Detect which cell encompasses the target text, then output its [X, Y] center coordinate. 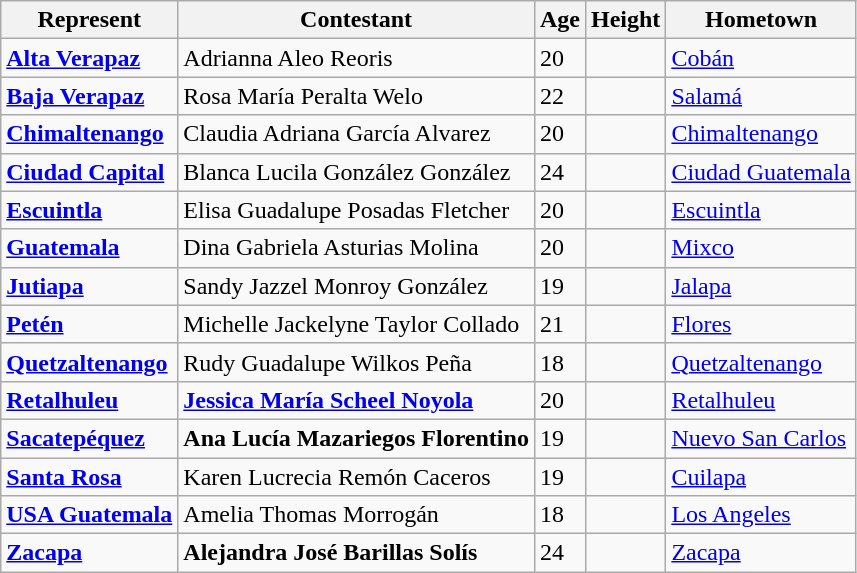
USA Guatemala [90, 515]
Dina Gabriela Asturias Molina [356, 248]
Salamá [761, 96]
Jutiapa [90, 286]
21 [560, 324]
Height [625, 20]
Guatemala [90, 248]
Los Angeles [761, 515]
Blanca Lucila González González [356, 172]
Ciudad Capital [90, 172]
Adrianna Aleo Reoris [356, 58]
Karen Lucrecia Remón Caceros [356, 477]
Santa Rosa [90, 477]
Michelle Jackelyne Taylor Collado [356, 324]
Rosa María Peralta Welo [356, 96]
Ana Lucía Mazariegos Florentino [356, 438]
Sacatepéquez [90, 438]
Represent [90, 20]
Hometown [761, 20]
Baja Verapaz [90, 96]
Jalapa [761, 286]
Flores [761, 324]
Contestant [356, 20]
Age [560, 20]
Amelia Thomas Morrogán [356, 515]
Rudy Guadalupe Wilkos Peña [356, 362]
Nuevo San Carlos [761, 438]
Cuilapa [761, 477]
Sandy Jazzel Monroy González [356, 286]
Jessica María Scheel Noyola [356, 400]
Mixco [761, 248]
Alejandra José Barillas Solís [356, 553]
Cobán [761, 58]
Alta Verapaz [90, 58]
Claudia Adriana García Alvarez [356, 134]
Elisa Guadalupe Posadas Fletcher [356, 210]
Ciudad Guatemala [761, 172]
22 [560, 96]
Petén [90, 324]
